Pinpoint the cell where the given text exists, returning its [X, Y] midpoint coordinate. 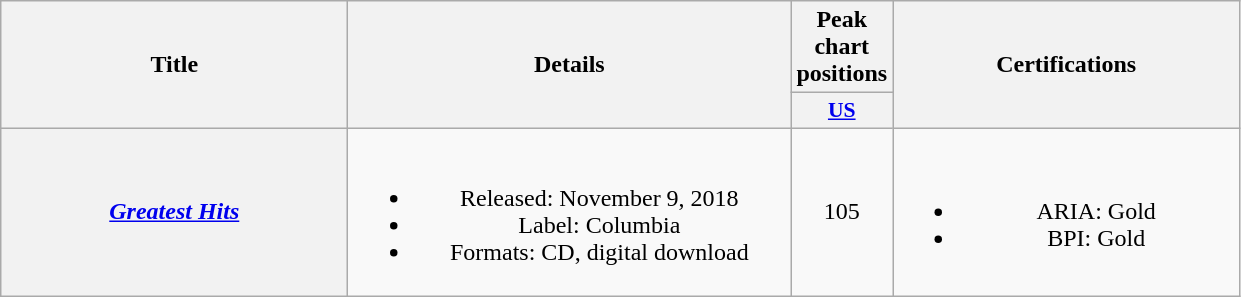
Released: November 9, 2018Label: ColumbiaFormats: CD, digital download [570, 212]
Title [174, 65]
Greatest Hits [174, 212]
Peak chart positions [842, 47]
Certifications [1066, 65]
105 [842, 212]
ARIA: GoldBPI: Gold [1066, 212]
Details [570, 65]
US [842, 111]
